From the cell containing the given text, extract its center point as [x, y] coordinate. 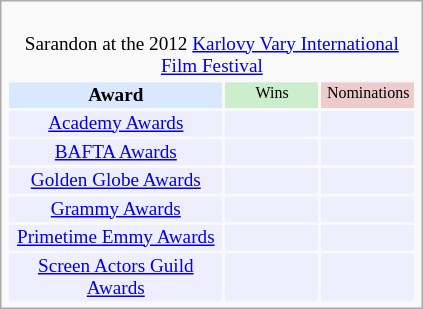
BAFTA Awards [116, 152]
Grammy Awards [116, 209]
Sarandon at the 2012 Karlovy Vary International Film Festival [212, 43]
Academy Awards [116, 123]
Nominations [368, 95]
Golden Globe Awards [116, 180]
Award [116, 95]
Primetime Emmy Awards [116, 237]
Screen Actors Guild Awards [116, 277]
Wins [272, 95]
